Capture the cell that displays the provided text and extract its (x, y) central coordinate. 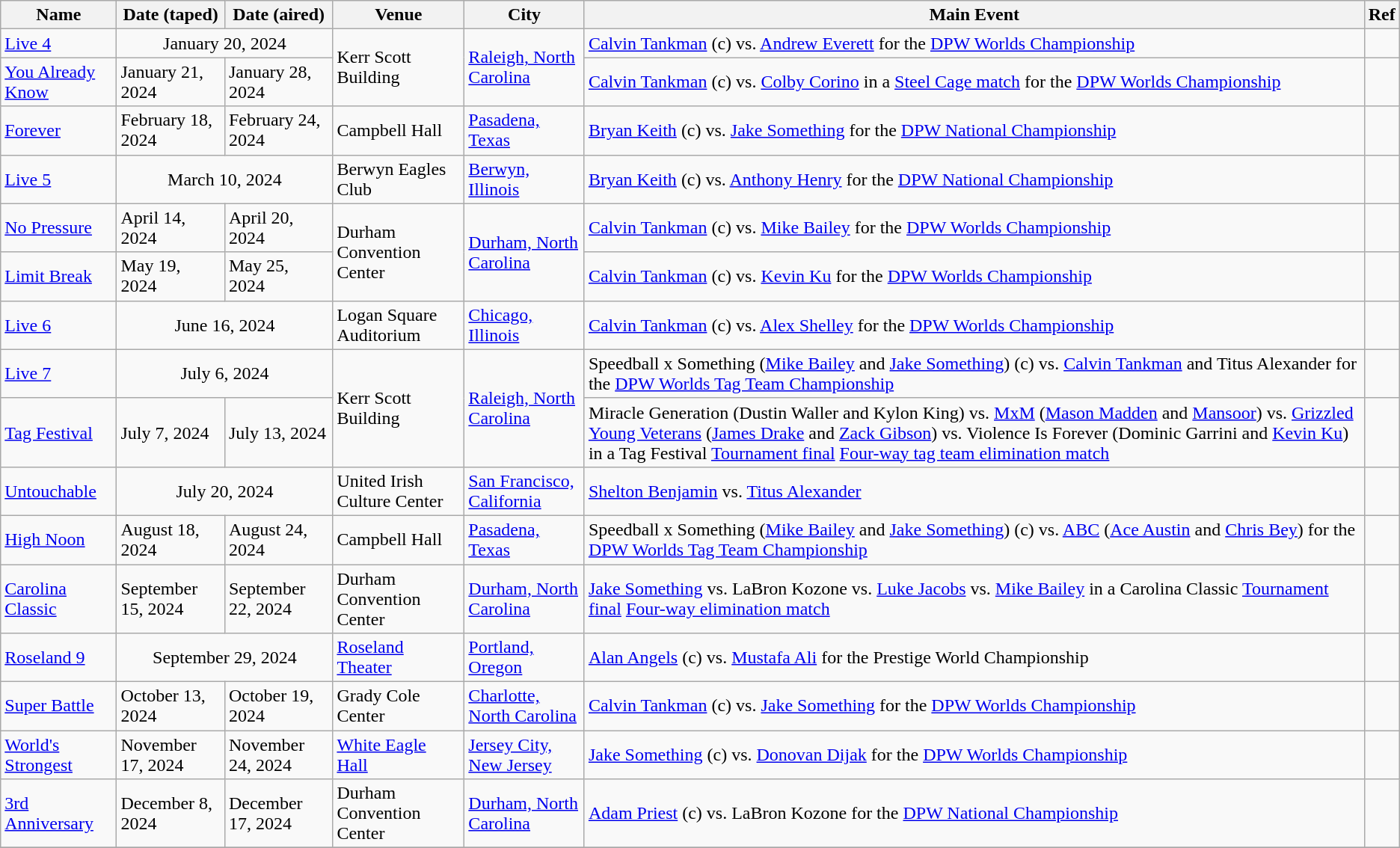
Name (58, 15)
Super Battle (58, 706)
Jake Something (c) vs. Donovan Dijak for the DPW Worlds Championship (974, 755)
September 15, 2024 (171, 598)
Jake Something vs. LaBron Kozone vs. Luke Jacobs vs. Mike Bailey in a Carolina Classic Tournament final Four-way elimination match (974, 598)
July 6, 2024 (224, 374)
Speedball x Something (Mike Bailey and Jake Something) (c) vs. Calvin Tankman and Titus Alexander for the DPW Worlds Tag Team Championship (974, 374)
September 29, 2024 (224, 658)
Date (taped) (171, 15)
Live 5 (58, 179)
December 17, 2024 (278, 814)
January 20, 2024 (224, 43)
Calvin Tankman (c) vs. Mike Bailey for the DPW Worlds Championship (974, 227)
Adam Priest (c) vs. LaBron Kozone for the DPW National Championship (974, 814)
World's Strongest (58, 755)
Calvin Tankman (c) vs. Kevin Ku for the DPW Worlds Championship (974, 277)
Calvin Tankman (c) vs. Jake Something for the DPW Worlds Championship (974, 706)
August 24, 2024 (278, 540)
Date (aired) (278, 15)
Speedball x Something (Mike Bailey and Jake Something) (c) vs. ABC (Ace Austin and Chris Bey) for the DPW Worlds Tag Team Championship (974, 540)
May 19, 2024 (171, 277)
Roseland 9 (58, 658)
Jersey City, New Jersey (525, 755)
Limit Break (58, 277)
February 18, 2024 (171, 130)
March 10, 2024 (224, 179)
Forever (58, 130)
San Francisco, California (525, 491)
December 8, 2024 (171, 814)
Shelton Benjamin vs. Titus Alexander (974, 491)
Charlotte, North Carolina (525, 706)
September 22, 2024 (278, 598)
Grady Cole Center (399, 706)
Roseland Theater (399, 658)
Calvin Tankman (c) vs. Andrew Everett for the DPW Worlds Championship (974, 43)
Carolina Classic (58, 598)
Tag Festival (58, 432)
January 21, 2024 (171, 82)
July 20, 2024 (224, 491)
City (525, 15)
You Already Know (58, 82)
White Eagle Hall (399, 755)
Chicago, Illinois (525, 325)
October 19, 2024 (278, 706)
Bryan Keith (c) vs. Anthony Henry for the DPW National Championship (974, 179)
October 13, 2024 (171, 706)
November 17, 2024 (171, 755)
Venue (399, 15)
Live 4 (58, 43)
Alan Angels (c) vs. Mustafa Ali for the Prestige World Championship (974, 658)
Main Event (974, 15)
Bryan Keith (c) vs. Jake Something for the DPW National Championship (974, 130)
Untouchable (58, 491)
Portland, Oregon (525, 658)
Berwyn, Illinois (525, 179)
High Noon (58, 540)
No Pressure (58, 227)
United Irish Culture Center (399, 491)
Logan Square Auditorium (399, 325)
Calvin Tankman (c) vs. Alex Shelley for the DPW Worlds Championship (974, 325)
February 24, 2024 (278, 130)
January 28, 2024 (278, 82)
July 7, 2024 (171, 432)
May 25, 2024 (278, 277)
Calvin Tankman (c) vs. Colby Corino in a Steel Cage match for the DPW Worlds Championship (974, 82)
April 20, 2024 (278, 227)
Live 7 (58, 374)
Berwyn Eagles Club (399, 179)
3rd Anniversary (58, 814)
Ref (1382, 15)
Live 6 (58, 325)
June 16, 2024 (224, 325)
August 18, 2024 (171, 540)
July 13, 2024 (278, 432)
April 14, 2024 (171, 227)
November 24, 2024 (278, 755)
